Provide the [X, Y] coordinate of the cell's center where the given text is located.  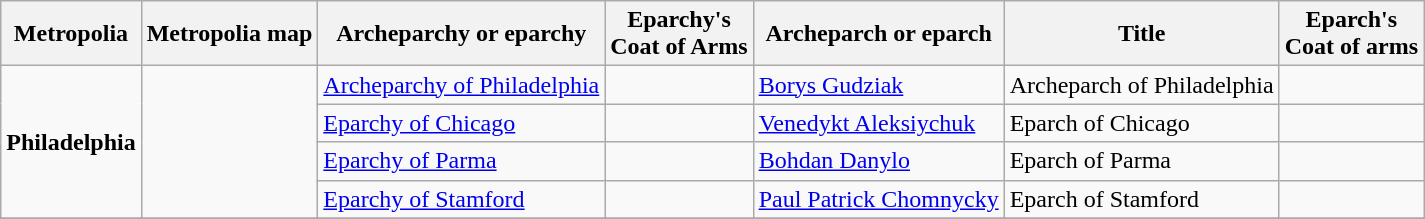
Eparchy of Chicago [462, 123]
Borys Gudziak [878, 85]
Eparchy'sCoat of Arms [679, 34]
Bohdan Danylo [878, 161]
Archeparchy or eparchy [462, 34]
Venedykt Aleksiychuk [878, 123]
Archeparch or eparch [878, 34]
Title [1142, 34]
Eparch of Stamford [1142, 199]
Eparchy of Parma [462, 161]
Paul Patrick Chomnycky [878, 199]
Archeparch of Philadelphia [1142, 85]
Metropolia [71, 34]
Eparch's Coat of arms [1351, 34]
Eparch of Chicago [1142, 123]
Metropolia map [230, 34]
Archeparchy of Philadelphia [462, 85]
Philadelphia [71, 142]
Eparchy of Stamford [462, 199]
Eparch of Parma [1142, 161]
